From the cell containing the given text, extract its center point as [X, Y] coordinate. 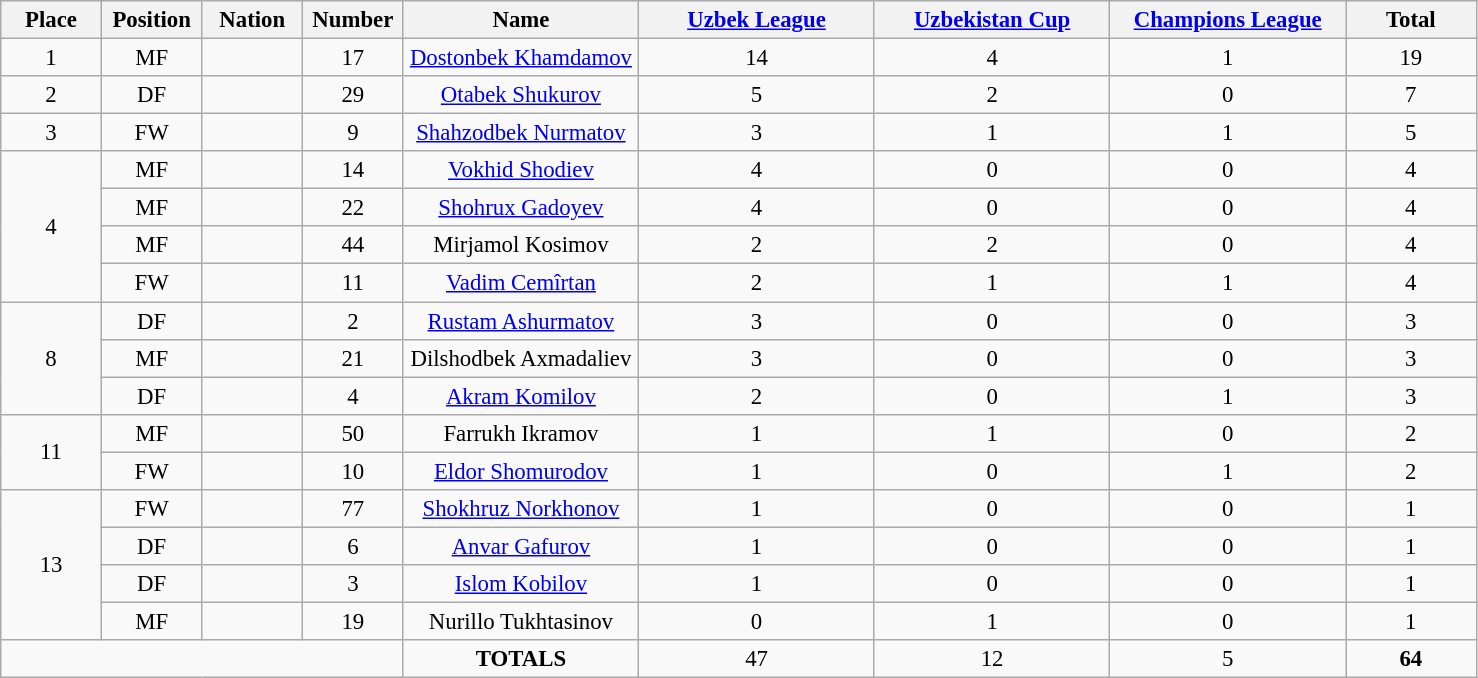
Islom Kobilov [521, 584]
Anvar Gafurov [521, 546]
Otabek Shukurov [521, 95]
Nation [252, 20]
9 [354, 133]
Shokhruz Norkhonov [521, 509]
29 [354, 95]
Uzbekistan Cup [992, 20]
13 [52, 565]
Vokhid Shodiev [521, 170]
Vadim Cemîrtan [521, 283]
Total [1412, 20]
22 [354, 208]
Shohrux Gadoyev [521, 208]
Place [52, 20]
Mirjamol Kosimov [521, 245]
50 [354, 433]
12 [992, 659]
Farrukh Ikramov [521, 433]
6 [354, 546]
77 [354, 509]
Name [521, 20]
44 [354, 245]
Shahzodbek Nurmatov [521, 133]
17 [354, 58]
47 [757, 659]
21 [354, 358]
Champions League [1228, 20]
64 [1412, 659]
Rustam Ashurmatov [521, 321]
8 [52, 358]
Nurillo Tukhtasinov [521, 621]
Eldor Shomurodov [521, 471]
Dilshodbek Axmadaliev [521, 358]
Uzbek League [757, 20]
Number [354, 20]
7 [1412, 95]
Position [152, 20]
Akram Komilov [521, 396]
TOTALS [521, 659]
Dostonbek Khamdamov [521, 58]
10 [354, 471]
